Find where the given text appears and provide that cell's center as (X, Y) coordinate. 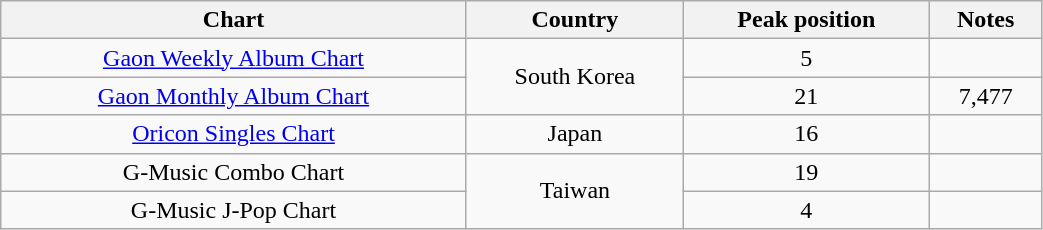
21 (806, 96)
4 (806, 210)
16 (806, 134)
Chart (234, 20)
Gaon Weekly Album Chart (234, 58)
19 (806, 172)
Gaon Monthly Album Chart (234, 96)
5 (806, 58)
Notes (986, 20)
Oricon Singles Chart (234, 134)
Japan (574, 134)
Country (574, 20)
7,477 (986, 96)
Taiwan (574, 191)
South Korea (574, 77)
G-Music J-Pop Chart (234, 210)
G-Music Combo Chart (234, 172)
Peak position (806, 20)
